Return the [X, Y] coordinate for the center point of the cell that contains the specified text.  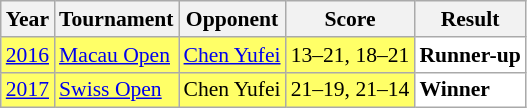
Runner-up [470, 55]
Swiss Open [116, 90]
13–21, 18–21 [350, 55]
21–19, 21–14 [350, 90]
Macau Open [116, 55]
Year [28, 19]
Winner [470, 90]
2016 [28, 55]
Tournament [116, 19]
Result [470, 19]
2017 [28, 90]
Score [350, 19]
Opponent [232, 19]
